Extract the (X, Y) coordinate from the center of the cell holding the provided text.  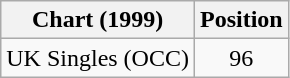
Position (241, 20)
Chart (1999) (98, 20)
UK Singles (OCC) (98, 58)
96 (241, 58)
